Provide the [x, y] coordinate of the cell's center where the given text is located.  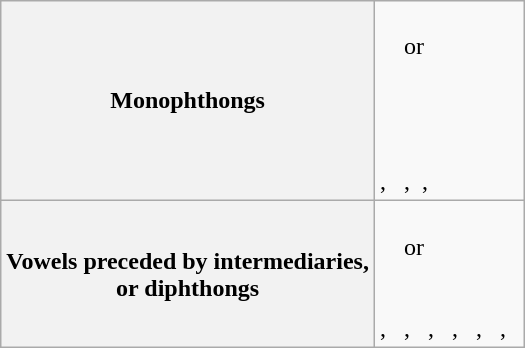
Monophthongs [188, 101]
or , , , , , , [448, 274]
or , , , [448, 101]
Vowels preceded by intermediaries,or diphthongs [188, 274]
